For the text-containing cell, return its midpoint in [X, Y] coordinate format. 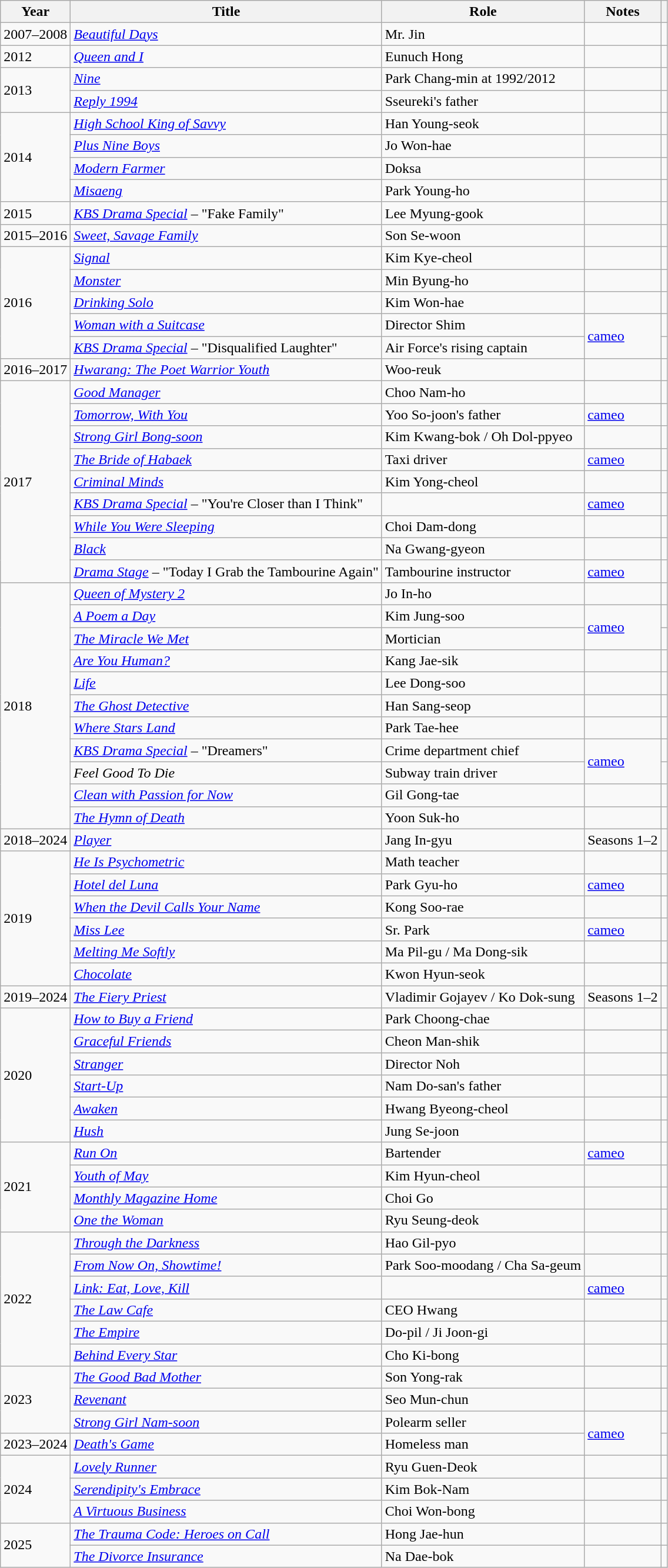
Do-pil / Ji Joon-gi [483, 1332]
Han Young-seok [483, 124]
Director Noh [483, 1064]
Start-Up [226, 1086]
Misaeng [226, 191]
Lovely Runner [226, 1467]
2017 [35, 482]
Park Choong-chae [483, 1019]
Polearm seller [483, 1422]
2013 [35, 90]
Through the Darkness [226, 1243]
2014 [35, 157]
2016–2017 [35, 370]
Role [483, 12]
Kim Kwang-bok / Oh Dol-ppyeo [483, 437]
The Miracle We Met [226, 638]
Bartender [483, 1153]
2023–2024 [35, 1444]
Woman with a Suitcase [226, 325]
Lee Myung-gook [483, 213]
Park Chang-min at 1992/2012 [483, 79]
Kim Yong-cheol [483, 482]
KBS Drama Special – "You're Closer than I Think" [226, 504]
Youth of May [226, 1176]
2012 [35, 56]
The Hymn of Death [226, 818]
Sseureki's father [483, 101]
The Bride of Habaek [226, 459]
Park Soo-moodang / Cha Sa-geum [483, 1265]
Behind Every Star [226, 1355]
Graceful Friends [226, 1042]
While You Were Sleeping [226, 526]
Melting Me Softly [226, 952]
Choi Go [483, 1198]
Kwon Hyun-seok [483, 974]
KBS Drama Special – "Fake Family" [226, 213]
2015 [35, 213]
He Is Psychometric [226, 862]
Awaken [226, 1109]
Park Tae-hee [483, 728]
Director Shim [483, 325]
Revenant [226, 1400]
Monster [226, 281]
KBS Drama Special – "Disqualified Laughter" [226, 348]
Kim Bok-Nam [483, 1489]
The Divorce Insurance [226, 1556]
Taxi driver [483, 459]
Kim Hyun-cheol [483, 1176]
Cho Ki-bong [483, 1355]
2019–2024 [35, 997]
2018 [35, 706]
Hwarang: The Poet Warrior Youth [226, 370]
Cheon Man-shik [483, 1042]
Son Yong-rak [483, 1377]
Player [226, 840]
Park Gyu-ho [483, 885]
Hao Gil-pyo [483, 1243]
Na Gwang-gyeon [483, 549]
Strong Girl Bong-soon [226, 437]
Are You Human? [226, 661]
Notes [623, 12]
Hush [226, 1131]
Chocolate [226, 974]
Vladimir Gojayev / Ko Dok-sung [483, 997]
Eunuch Hong [483, 56]
A Virtuous Business [226, 1512]
Good Manager [226, 392]
Drinking Solo [226, 303]
Nine [226, 79]
Mr. Jin [483, 34]
Choi Dam-dong [483, 526]
2019 [35, 918]
Woo-reuk [483, 370]
Air Force's rising captain [483, 348]
Ma Pil-gu / Ma Dong-sik [483, 952]
Criminal Minds [226, 482]
Jung Se-joon [483, 1131]
Na Dae-bok [483, 1556]
Doksa [483, 168]
Year [35, 12]
Gil Gong-tae [483, 795]
The Empire [226, 1332]
Kim Jung-soo [483, 616]
Drama Stage – "Today I Grab the Tambourine Again" [226, 571]
How to Buy a Friend [226, 1019]
A Poem a Day [226, 616]
Math teacher [483, 862]
Miss Lee [226, 929]
Kang Jae-sik [483, 661]
Yoon Suk-ho [483, 818]
Title [226, 12]
Tambourine instructor [483, 571]
Queen and I [226, 56]
Tomorrow, With You [226, 415]
KBS Drama Special – "Dreamers" [226, 750]
From Now On, Showtime! [226, 1265]
Homeless man [483, 1444]
Jang In-gyu [483, 840]
Monthly Magazine Home [226, 1198]
One the Woman [226, 1220]
Hotel del Luna [226, 885]
Where Stars Land [226, 728]
Son Se-woon [483, 235]
Kong Soo-rae [483, 907]
Life [226, 683]
Nam Do-san's father [483, 1086]
2018–2024 [35, 840]
2021 [35, 1187]
Mortician [483, 638]
Subway train driver [483, 773]
2016 [35, 302]
The Fiery Priest [226, 997]
Beautiful Days [226, 34]
Ryu Guen-Deok [483, 1467]
Serendipity's Embrace [226, 1489]
The Law Cafe [226, 1310]
Feel Good To Die [226, 773]
Ryu Seung-deok [483, 1220]
Death's Game [226, 1444]
Strong Girl Nam-soon [226, 1422]
Hwang Byeong-cheol [483, 1109]
Choi Won-bong [483, 1512]
Queen of Mystery 2 [226, 593]
Jo In-ho [483, 593]
Modern Farmer [226, 168]
Min Byung-ho [483, 281]
2022 [35, 1299]
Park Young-ho [483, 191]
2025 [35, 1545]
Link: Eat, Love, Kill [226, 1287]
Sweet, Savage Family [226, 235]
Kim Won-hae [483, 303]
Han Sang-seop [483, 706]
Jo Won-hae [483, 146]
Hong Jae-hun [483, 1534]
Yoo So-joon's father [483, 415]
The Ghost Detective [226, 706]
2020 [35, 1075]
Crime department chief [483, 750]
The Good Bad Mother [226, 1377]
Black [226, 549]
Choo Nam-ho [483, 392]
Kim Kye-cheol [483, 258]
Stranger [226, 1064]
Clean with Passion for Now [226, 795]
The Trauma Code: Heroes on Call [226, 1534]
2007–2008 [35, 34]
Signal [226, 258]
Sr. Park [483, 929]
2023 [35, 1400]
2015–2016 [35, 235]
Run On [226, 1153]
Seo Mun-chun [483, 1400]
CEO Hwang [483, 1310]
Reply 1994 [226, 101]
When the Devil Calls Your Name [226, 907]
High School King of Savvy [226, 124]
Plus Nine Boys [226, 146]
Lee Dong-soo [483, 683]
2024 [35, 1489]
